Return the (X, Y) coordinate for the center point of the cell that contains the specified text.  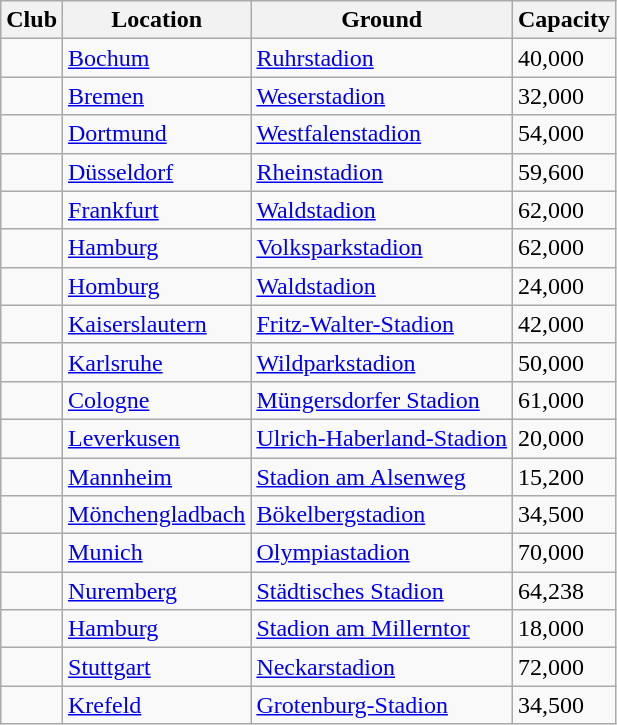
61,000 (564, 400)
Weserstadion (382, 96)
Frankfurt (157, 210)
Stuttgart (157, 667)
Ulrich-Haberland-Stadion (382, 438)
Nuremberg (157, 591)
Cologne (157, 400)
Olympiastadion (382, 553)
Westfalenstadion (382, 134)
Fritz-Walter-Stadion (382, 324)
Bochum (157, 58)
70,000 (564, 553)
Rheinstadion (382, 172)
59,600 (564, 172)
72,000 (564, 667)
Krefeld (157, 705)
Homburg (157, 286)
Kaiserslautern (157, 324)
Stadion am Alsenweg (382, 477)
Neckarstadion (382, 667)
18,000 (564, 629)
Grotenburg-Stadion (382, 705)
32,000 (564, 96)
Ruhrstadion (382, 58)
24,000 (564, 286)
Müngersdorfer Stadion (382, 400)
Mannheim (157, 477)
Volksparkstadion (382, 248)
42,000 (564, 324)
50,000 (564, 362)
Düsseldorf (157, 172)
Bökelbergstadion (382, 515)
Mönchengladbach (157, 515)
Capacity (564, 20)
Munich (157, 553)
40,000 (564, 58)
15,200 (564, 477)
20,000 (564, 438)
Club (32, 20)
Wildparkstadion (382, 362)
Location (157, 20)
Karlsruhe (157, 362)
64,238 (564, 591)
Dortmund (157, 134)
Städtisches Stadion (382, 591)
54,000 (564, 134)
Bremen (157, 96)
Ground (382, 20)
Leverkusen (157, 438)
Stadion am Millerntor (382, 629)
